Pinpoint the cell where the given text exists, returning its (X, Y) midpoint coordinate. 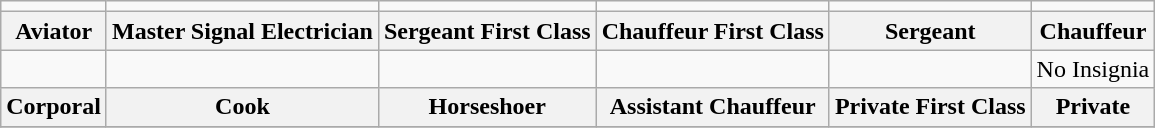
Horseshoer (487, 107)
Aviator (54, 31)
Cook (242, 107)
Assistant Chauffeur (712, 107)
No Insignia (1093, 69)
Sergeant First Class (487, 31)
Private (1093, 107)
Sergeant (930, 31)
Master Signal Electrician (242, 31)
Chauffeur First Class (712, 31)
Chauffeur (1093, 31)
Corporal (54, 107)
Private First Class (930, 107)
